Identify which cell holds the provided text, then report its [X, Y] central coordinate. 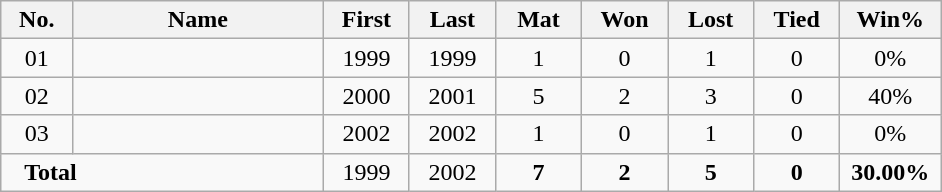
Win% [890, 20]
30.00% [890, 172]
01 [36, 58]
2000 [366, 96]
03 [36, 134]
02 [36, 96]
2001 [452, 96]
Won [625, 20]
Total [162, 172]
Tied [797, 20]
Lost [711, 20]
40% [890, 96]
3 [711, 96]
Name [198, 20]
Mat [538, 20]
7 [538, 172]
Last [452, 20]
No. [36, 20]
First [366, 20]
